Return the (X, Y) coordinate for the center point of the cell that contains the specified text.  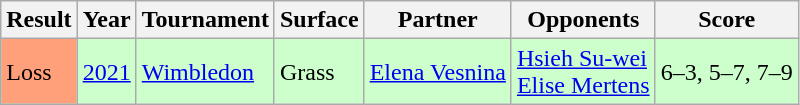
Opponents (583, 20)
Elena Vesnina (438, 72)
Grass (319, 72)
Tournament (205, 20)
6–3, 5–7, 7–9 (726, 72)
Surface (319, 20)
Loss (39, 72)
Hsieh Su-wei Elise Mertens (583, 72)
Score (726, 20)
Partner (438, 20)
Result (39, 20)
2021 (106, 72)
Wimbledon (205, 72)
Year (106, 20)
